Search for the cell housing the specified text and yield its (X, Y) center coordinate. 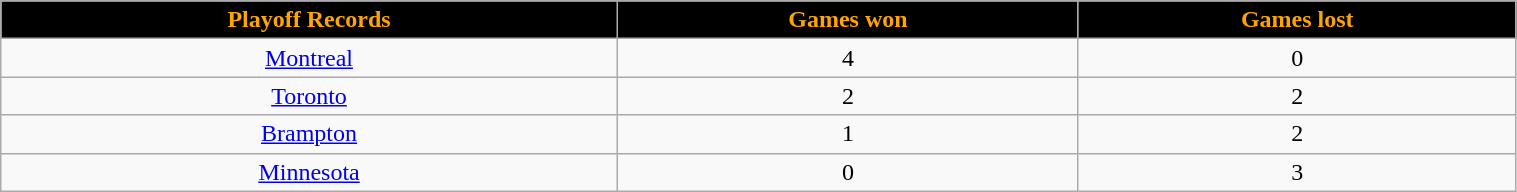
Minnesota (310, 172)
Games lost (1297, 20)
Toronto (310, 96)
4 (848, 58)
Games won (848, 20)
Playoff Records (310, 20)
Brampton (310, 134)
1 (848, 134)
3 (1297, 172)
Montreal (310, 58)
